Return (X, Y) of the center of cell containing provided text 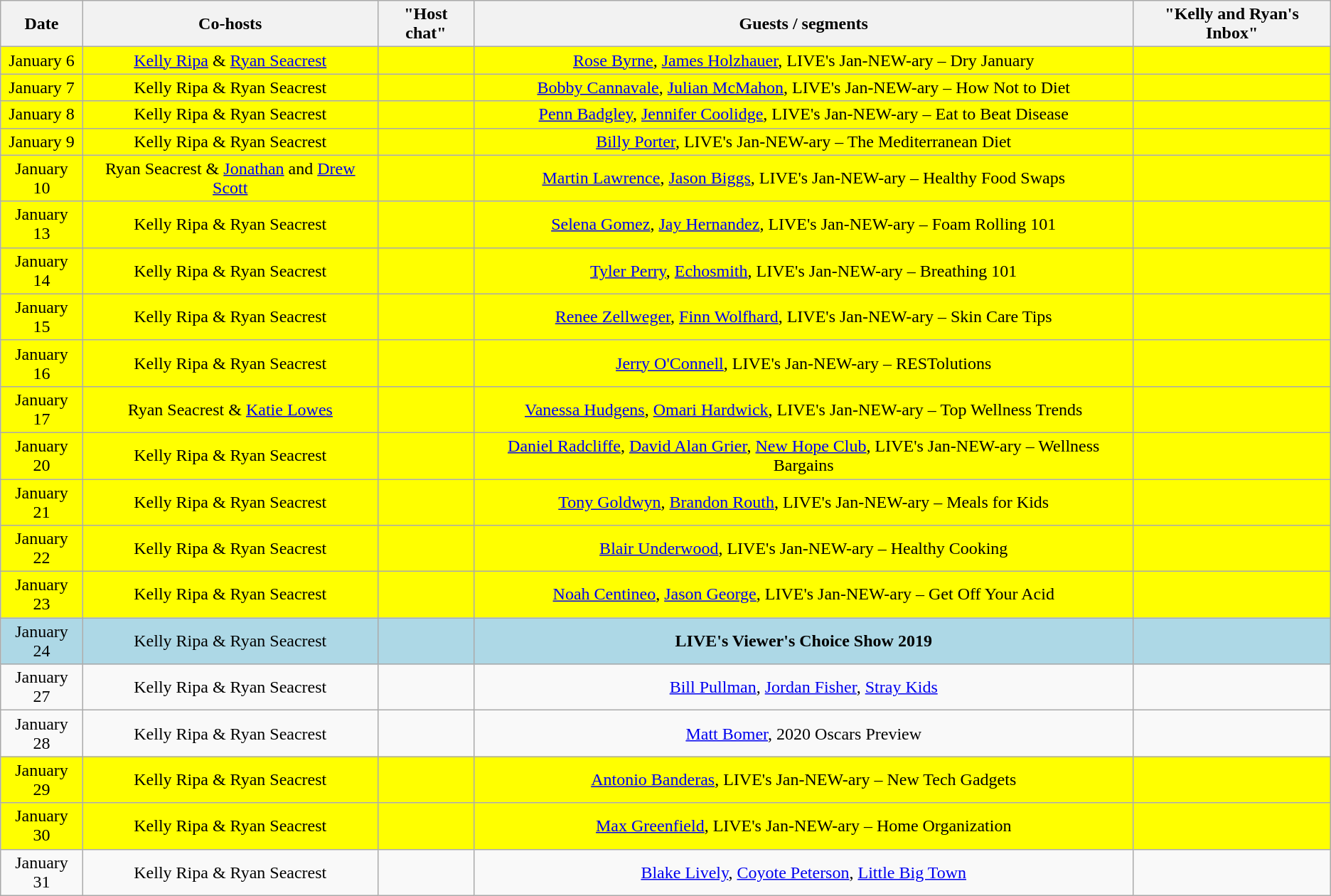
January 27 (41, 687)
January 10 (41, 178)
Tyler Perry, Echosmith, LIVE's Jan-NEW-ary – Breathing 101 (803, 270)
Jerry O'Connell, LIVE's Jan-NEW-ary – RESTolutions (803, 363)
January 29 (41, 779)
January 21 (41, 502)
January 20 (41, 455)
Max Greenfield, LIVE's Jan-NEW-ary – Home Organization (803, 826)
January 17 (41, 410)
January 9 (41, 142)
Blake Lively, Coyote Peterson, Little Big Town (803, 872)
Blair Underwood, LIVE's Jan-NEW-ary – Healthy Cooking (803, 549)
Ryan Seacrest & Katie Lowes (230, 410)
Date (41, 24)
Co-hosts (230, 24)
Bobby Cannavale, Julian McMahon, LIVE's Jan-NEW-ary – How Not to Diet (803, 87)
January 8 (41, 114)
LIVE's Viewer's Choice Show 2019 (803, 641)
January 15 (41, 317)
Ryan Seacrest & Jonathan and Drew Scott (230, 178)
Rose Byrne, James Holzhauer, LIVE's Jan-NEW-ary – Dry January (803, 60)
Vanessa Hudgens, Omari Hardwick, LIVE's Jan-NEW-ary – Top Wellness Trends (803, 410)
Penn Badgley, Jennifer Coolidge, LIVE's Jan-NEW-ary – Eat to Beat Disease (803, 114)
January 23 (41, 594)
January 14 (41, 270)
January 28 (41, 734)
Antonio Banderas, LIVE's Jan-NEW-ary – New Tech Gadgets (803, 779)
Daniel Radcliffe, David Alan Grier, New Hope Club, LIVE's Jan-NEW-ary – Wellness Bargains (803, 455)
Billy Porter, LIVE's Jan-NEW-ary – The Mediterranean Diet (803, 142)
Martin Lawrence, Jason Biggs, LIVE's Jan-NEW-ary – Healthy Food Swaps (803, 178)
January 31 (41, 872)
January 22 (41, 549)
"Host chat" (425, 24)
Guests / segments (803, 24)
January 7 (41, 87)
January 16 (41, 363)
Bill Pullman, Jordan Fisher, Stray Kids (803, 687)
Renee Zellweger, Finn Wolfhard, LIVE's Jan-NEW-ary – Skin Care Tips (803, 317)
"Kelly and Ryan's Inbox" (1231, 24)
Noah Centineo, Jason George, LIVE's Jan-NEW-ary – Get Off Your Acid (803, 594)
January 6 (41, 60)
January 24 (41, 641)
Tony Goldwyn, Brandon Routh, LIVE's Jan-NEW-ary – Meals for Kids (803, 502)
Selena Gomez, Jay Hernandez, LIVE's Jan-NEW-ary – Foam Rolling 101 (803, 225)
January 30 (41, 826)
Matt Bomer, 2020 Oscars Preview (803, 734)
January 13 (41, 225)
